Find where the given text appears and provide that cell's center as [x, y] coordinate. 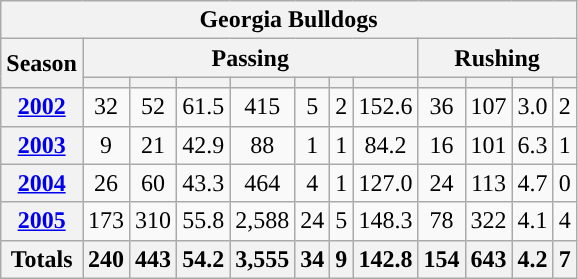
32 [106, 107]
54.2 [204, 259]
2004 [42, 183]
55.8 [204, 221]
322 [488, 221]
4.2 [532, 259]
148.3 [386, 221]
4.7 [532, 183]
443 [154, 259]
60 [154, 183]
464 [262, 183]
152.6 [386, 107]
Rushing [497, 58]
78 [442, 221]
3,555 [262, 259]
310 [154, 221]
173 [106, 221]
0 [564, 183]
154 [442, 259]
107 [488, 107]
101 [488, 145]
2003 [42, 145]
127.0 [386, 183]
Georgia Bulldogs [288, 20]
52 [154, 107]
21 [154, 145]
142.8 [386, 259]
6.3 [532, 145]
643 [488, 259]
Passing [250, 58]
36 [442, 107]
34 [312, 259]
3.0 [532, 107]
84.2 [386, 145]
Season [42, 64]
2,588 [262, 221]
61.5 [204, 107]
240 [106, 259]
43.3 [204, 183]
2005 [42, 221]
16 [442, 145]
2002 [42, 107]
113 [488, 183]
415 [262, 107]
4.1 [532, 221]
Totals [42, 259]
42.9 [204, 145]
26 [106, 183]
88 [262, 145]
7 [564, 259]
